Scan for the cell matching the given text and deliver its [x, y] coordinate at center. 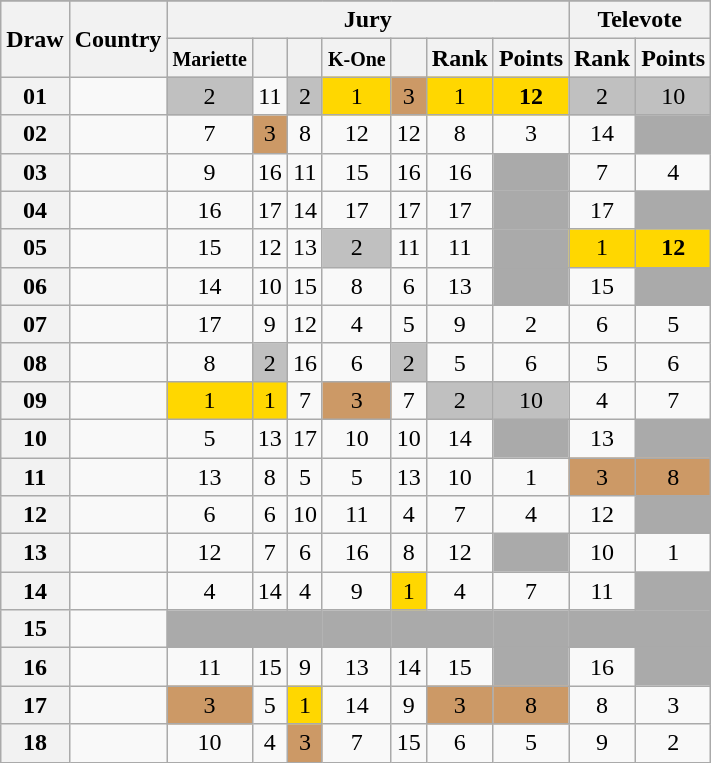
02 [35, 134]
09 [35, 400]
08 [35, 362]
03 [35, 172]
Televote [639, 20]
Country [118, 39]
01 [35, 96]
06 [35, 286]
Jury [368, 20]
K-One [356, 58]
Draw [35, 39]
18 [35, 743]
Mariette [210, 58]
07 [35, 324]
05 [35, 248]
04 [35, 210]
